Scan for the cell matching the given text and deliver its (X, Y) coordinate at center. 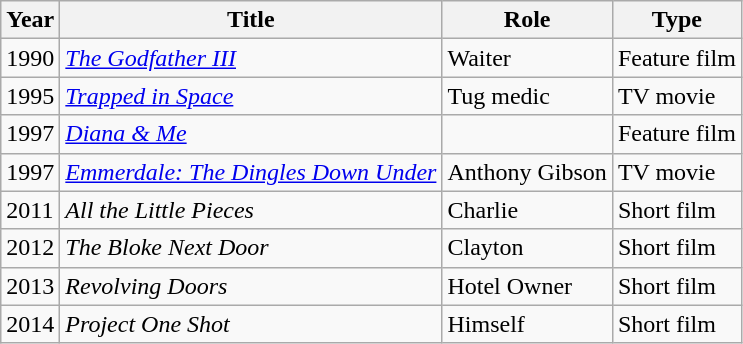
Diana & Me (251, 134)
The Godfather III (251, 58)
Role (527, 20)
Himself (527, 324)
2011 (30, 210)
Waiter (527, 58)
1990 (30, 58)
All the Little Pieces (251, 210)
Emmerdale: The Dingles Down Under (251, 172)
Year (30, 20)
Project One Shot (251, 324)
Revolving Doors (251, 286)
Hotel Owner (527, 286)
Type (676, 20)
2014 (30, 324)
Title (251, 20)
The Bloke Next Door (251, 248)
2012 (30, 248)
Clayton (527, 248)
Tug medic (527, 96)
1995 (30, 96)
Charlie (527, 210)
Trapped in Space (251, 96)
Anthony Gibson (527, 172)
2013 (30, 286)
